Determine the (x, y) coordinate at the center of the cell enclosing the given text.  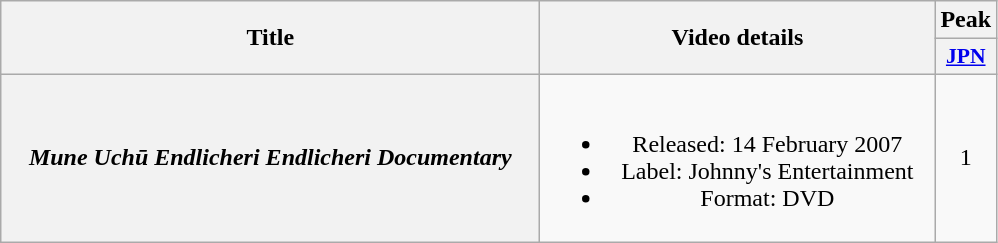
Video details (738, 38)
Mune Uchū Endlicheri Endlicheri Documentary (270, 158)
Released: 14 February 2007Label: Johnny's EntertainmentFormat: DVD (738, 158)
Title (270, 38)
1 (966, 158)
JPN (966, 57)
Peak (966, 20)
